Search for the cell housing the specified text and yield its (X, Y) center coordinate. 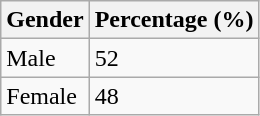
48 (174, 96)
Percentage (%) (174, 20)
Male (45, 58)
Gender (45, 20)
Female (45, 96)
52 (174, 58)
